Search for the cell housing the specified text and yield its (x, y) center coordinate. 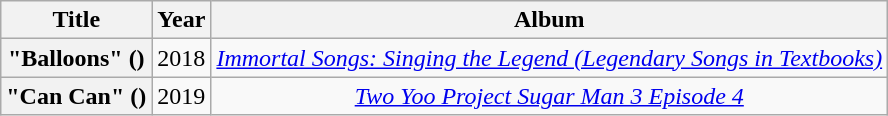
Immortal Songs: Singing the Legend (Legendary Songs in Textbooks) (550, 58)
Album (550, 20)
"Balloons" () (76, 58)
"Can Can" () (76, 96)
Title (76, 20)
2019 (182, 96)
Year (182, 20)
2018 (182, 58)
Two Yoo Project Sugar Man 3 Episode 4 (550, 96)
